Capture the cell that displays the provided text and extract its (X, Y) central coordinate. 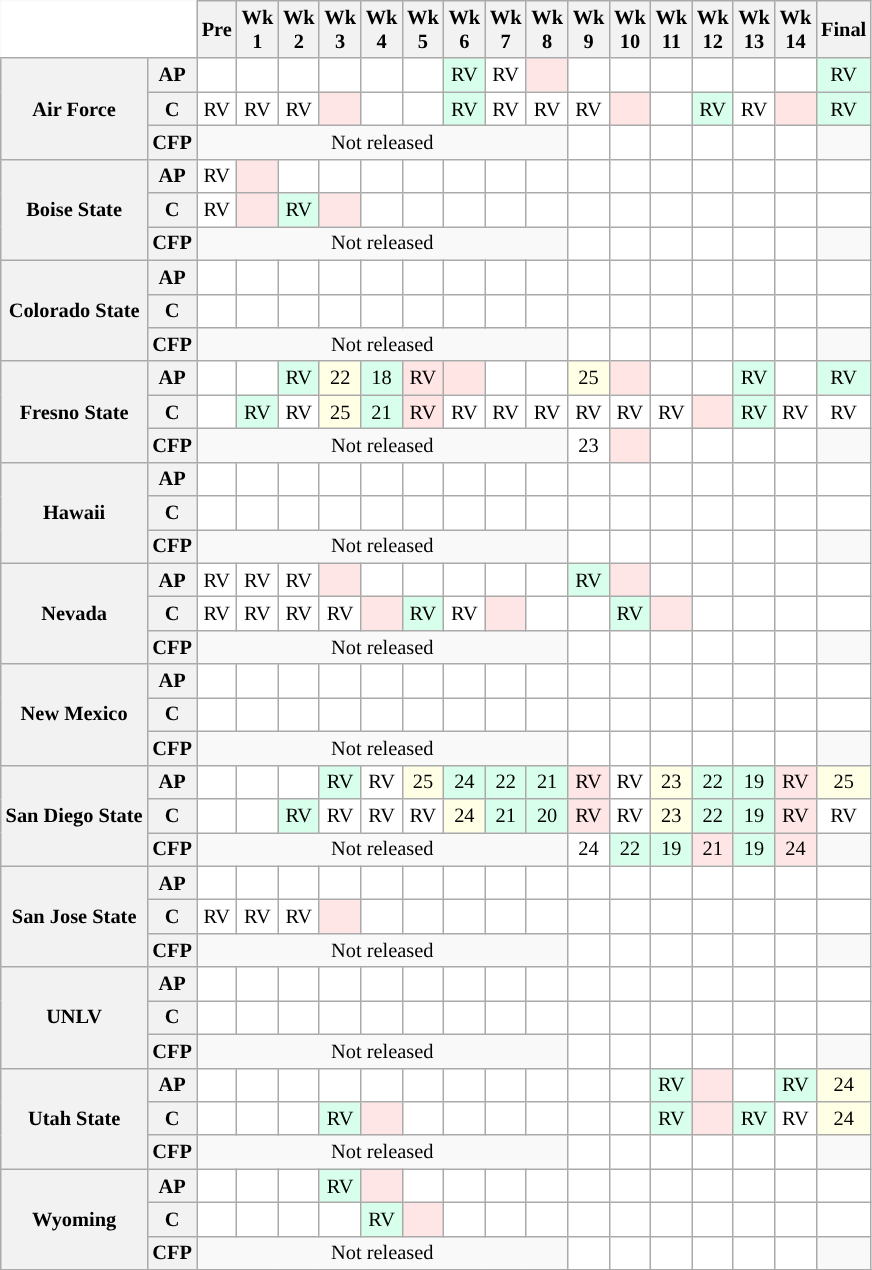
Wk7 (506, 29)
Wk1 (258, 29)
San Diego State (74, 816)
San Jose State (74, 916)
Air Force (74, 108)
Wk5 (422, 29)
Wk3 (340, 29)
Wyoming (74, 1220)
Wk12 (712, 29)
Wk8 (546, 29)
Boise State (74, 210)
Wk4 (382, 29)
Colorado State (74, 310)
20 (546, 815)
18 (382, 378)
Nevada (74, 614)
Utah State (74, 1118)
Wk2 (298, 29)
Wk10 (630, 29)
New Mexico (74, 714)
Pre (217, 29)
UNLV (74, 1018)
Hawaii (74, 512)
Fresno State (74, 412)
Final (844, 29)
Wk9 (588, 29)
Wk13 (754, 29)
Wk11 (672, 29)
Wk14 (796, 29)
Wk6 (464, 29)
